From the cell containing the given text, extract its center point as (X, Y) coordinate. 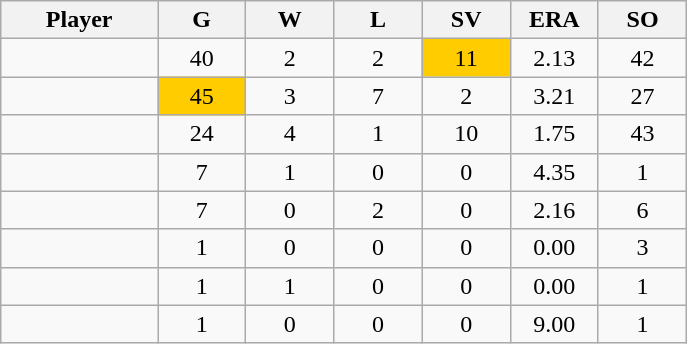
43 (642, 134)
6 (642, 210)
2.16 (554, 210)
10 (466, 134)
24 (202, 134)
SO (642, 20)
G (202, 20)
L (378, 20)
Player (80, 20)
9.00 (554, 324)
4 (290, 134)
3.21 (554, 96)
SV (466, 20)
2.13 (554, 58)
1.75 (554, 134)
11 (466, 58)
42 (642, 58)
ERA (554, 20)
27 (642, 96)
4.35 (554, 172)
40 (202, 58)
W (290, 20)
45 (202, 96)
